Return the (x, y) coordinate for the center point of the cell that contains the specified text.  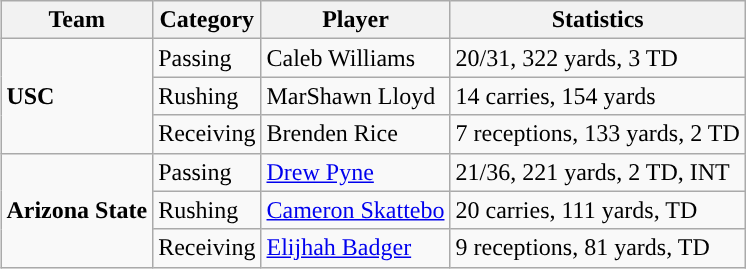
9 receptions, 81 yards, TD (598, 248)
Arizona State (77, 210)
14 carries, 154 yards (598, 96)
20/31, 322 yards, 3 TD (598, 58)
Statistics (598, 20)
Brenden Rice (356, 134)
Team (77, 20)
Category (207, 20)
Caleb Williams (356, 58)
Player (356, 20)
7 receptions, 133 yards, 2 TD (598, 134)
Drew Pyne (356, 172)
20 carries, 111 yards, TD (598, 210)
MarShawn Lloyd (356, 96)
USC (77, 96)
21/36, 221 yards, 2 TD, INT (598, 172)
Cameron Skattebo (356, 210)
Elijhah Badger (356, 248)
